For the text-containing cell, return its midpoint in [X, Y] coordinate format. 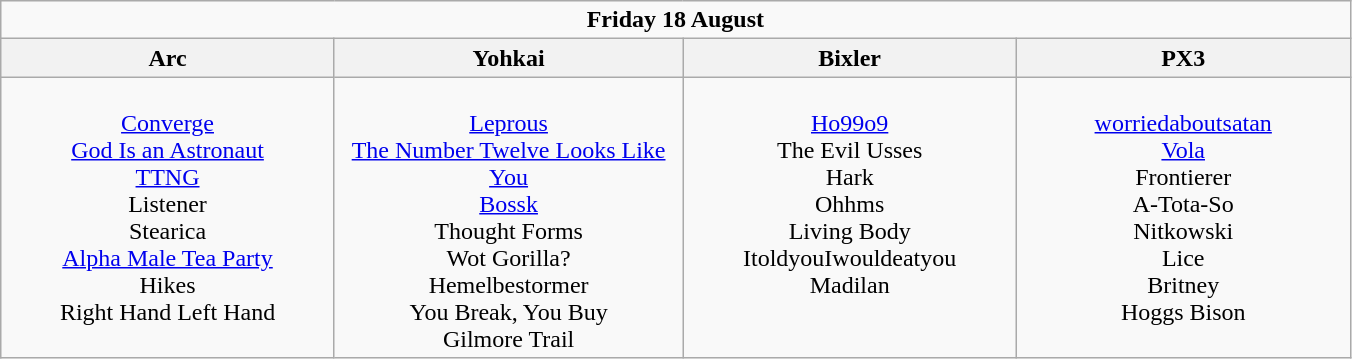
worriedaboutsatan Vola Frontierer A-Tota-So Nitkowski Lice Britney Hoggs Bison [1183, 218]
Arc [168, 58]
Converge God Is an Astronaut TTNG Listener Stearica Alpha Male Tea Party Hikes Right Hand Left Hand [168, 218]
Bixler [850, 58]
Ho99o9 The Evil Usses Hark Ohhms Living Body ItoldyouIwouldeatyou Madilan [850, 218]
Leprous The Number Twelve Looks Like You Bossk Thought Forms Wot Gorilla? Hemelbestormer You Break, You Buy Gilmore Trail [508, 218]
PX3 [1183, 58]
Friday 18 August [676, 20]
Yohkai [508, 58]
